Locate the cell with the specified text and output its (x, y) center coordinate. 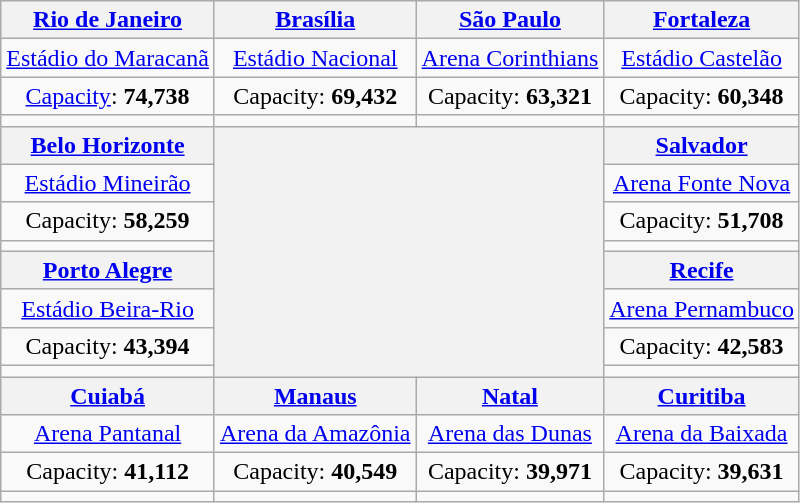
Capacity: 74,738 (108, 96)
Brasília (315, 20)
São Paulo (510, 20)
Capacity: 40,549 (315, 472)
Arena Corinthians (510, 58)
Arena da Amazônia (315, 434)
Capacity: 39,971 (510, 472)
Capacity: 39,631 (702, 472)
Estádio do Maracanã (108, 58)
Estádio Mineirão (108, 183)
Salvador (702, 145)
Capacity: 60,348 (702, 96)
Arena das Dunas (510, 434)
Capacity: 58,259 (108, 221)
Arena Pantanal (108, 434)
Capacity: 42,583 (702, 346)
Capacity: 43,394 (108, 346)
Natal (510, 395)
Fortaleza (702, 20)
Curitiba (702, 395)
Belo Horizonte (108, 145)
Estádio Nacional (315, 58)
Estádio Castelão (702, 58)
Estádio Beira-Rio (108, 308)
Porto Alegre (108, 270)
Arena Pernambuco (702, 308)
Rio de Janeiro (108, 20)
Capacity: 51,708 (702, 221)
Capacity: 63,321 (510, 96)
Cuiabá (108, 395)
Capacity: 69,432 (315, 96)
Manaus (315, 395)
Capacity: 41,112 (108, 472)
Arena Fonte Nova (702, 183)
Recife (702, 270)
Arena da Baixada (702, 434)
